Find where the given text appears and provide that cell's center as (x, y) coordinate. 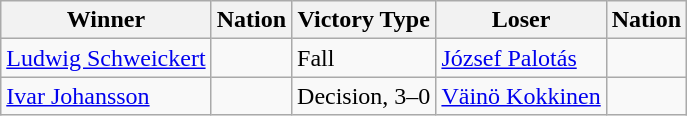
Ivar Johansson (106, 96)
Loser (521, 20)
József Palotás (521, 58)
Fall (364, 58)
Väinö Kokkinen (521, 96)
Winner (106, 20)
Victory Type (364, 20)
Ludwig Schweickert (106, 58)
Decision, 3–0 (364, 96)
